Extract the [x, y] coordinate from the center of the cell holding the provided text.  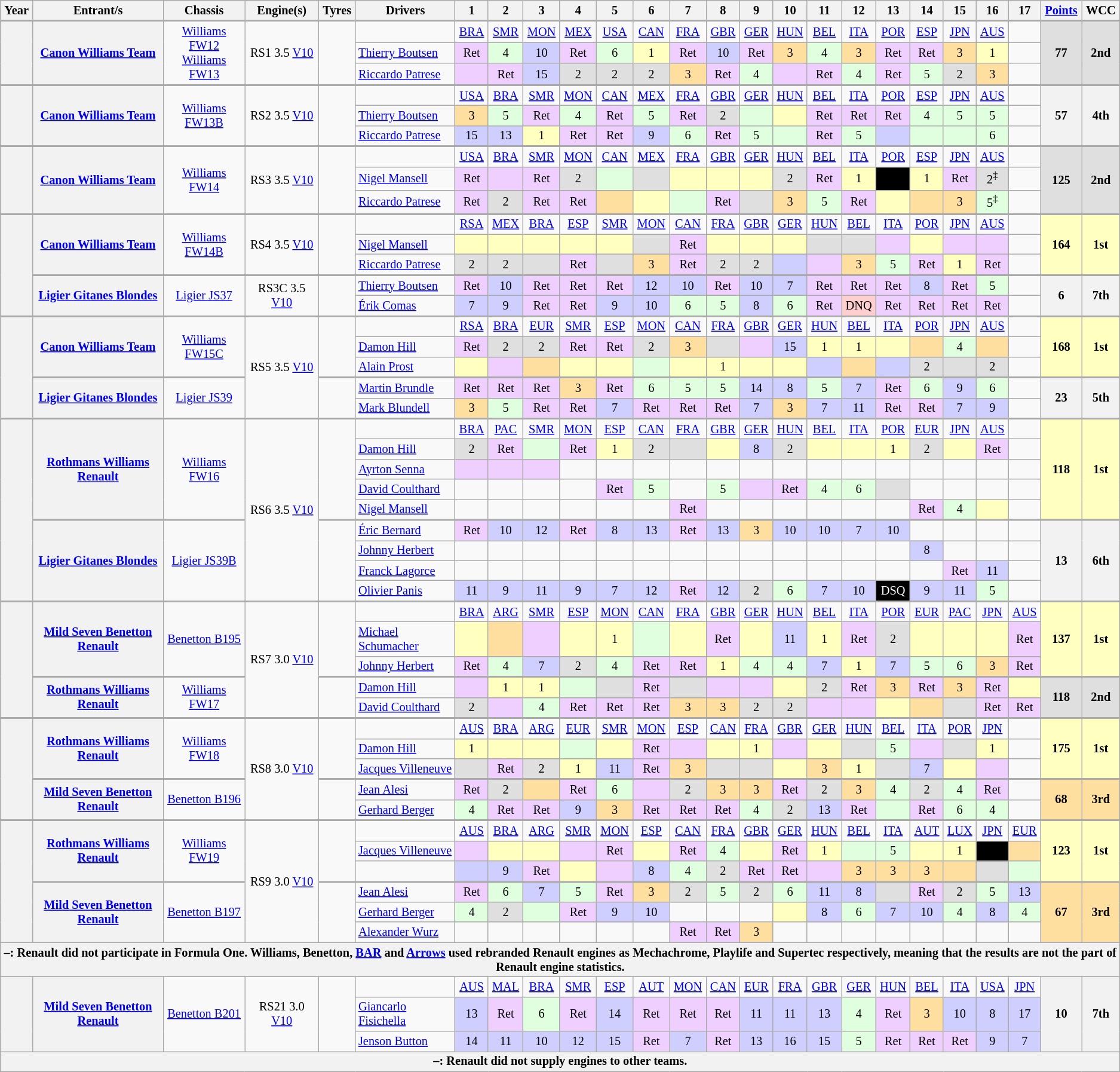
175 [1061, 748]
Ligier JS37 [204, 295]
RS3C 3.5 V10 [282, 295]
Michael Schumacher [405, 639]
Ayrton Senna [405, 469]
77 [1061, 53]
Year [17, 10]
Benetton B196 [204, 800]
WCC [1101, 10]
Williams FW14 [204, 179]
5th [1101, 398]
Williams FW13B [204, 115]
RS3 3.5 V10 [282, 179]
Drivers [405, 10]
RS8 3.0 V10 [282, 768]
125 [1061, 179]
Entrant/s [98, 10]
Williams FW15C [204, 347]
6th [1101, 560]
68 [1061, 800]
RS5 3.5 V10 [282, 367]
DNQ [859, 305]
Éric Bernard [405, 530]
137 [1061, 639]
123 [1061, 850]
5‡ [992, 202]
RS9 3.0 V10 [282, 881]
Alain Prost [405, 367]
Jenson Button [405, 1042]
4th [1101, 115]
Chassis [204, 10]
Franck Lagorce [405, 571]
57 [1061, 115]
Martin Brundle [405, 387]
Giancarlo Fisichella [405, 1014]
DSQ [893, 591]
23 [1061, 398]
Ligier JS39 [204, 398]
RS4 3.5 V10 [282, 244]
Williams FW18 [204, 748]
Benetton B201 [204, 1013]
Érik Comas [405, 305]
Points [1061, 10]
Mark Blundell [405, 408]
RS1 3.5 V10 [282, 53]
Tyres [337, 10]
RS7 3.0 V10 [282, 660]
LUX [959, 830]
2‡ [992, 178]
Olivier Panis [405, 591]
164 [1061, 244]
RS6 3.5 V10 [282, 510]
Williams FW14B [204, 244]
Benetton B197 [204, 912]
Ligier JS39B [204, 560]
67 [1061, 912]
–: Renault did not supply engines to other teams. [560, 1061]
RS2 3.5 V10 [282, 115]
Williams FW12Williams FW13 [204, 53]
Williams FW19 [204, 850]
MAL [505, 987]
RS21 3.0 V10 [282, 1013]
Alexander Wurz [405, 932]
Williams FW17 [204, 697]
Williams FW16 [204, 469]
Engine(s) [282, 10]
168 [1061, 347]
Benetton B195 [204, 639]
